Locate the cell with the specified text and output its [x, y] center coordinate. 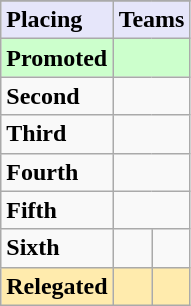
Relegated [57, 286]
Second [57, 96]
Sixth [57, 248]
Fifth [57, 210]
Third [57, 134]
Placing [57, 20]
Teams [152, 20]
Promoted [57, 58]
Fourth [57, 172]
